Return [x, y] of the center of cell containing provided text 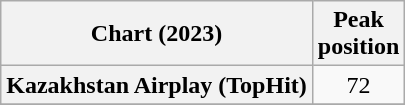
72 [358, 85]
Peakposition [358, 34]
Kazakhstan Airplay (TopHit) [157, 85]
Chart (2023) [157, 34]
